Pinpoint the cell where the given text exists, returning its [X, Y] midpoint coordinate. 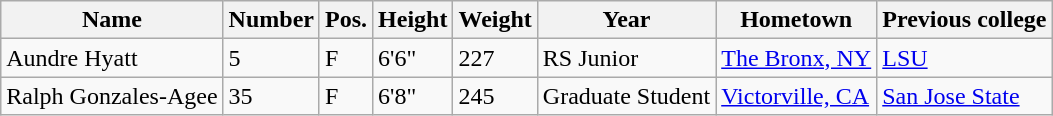
San Jose State [964, 96]
Name [112, 20]
LSU [964, 58]
Weight [495, 20]
Ralph Gonzales-Agee [112, 96]
Victorville, CA [796, 96]
6'6" [413, 58]
Height [413, 20]
227 [495, 58]
5 [271, 58]
Hometown [796, 20]
245 [495, 96]
Year [626, 20]
Graduate Student [626, 96]
Pos. [346, 20]
Aundre Hyatt [112, 58]
6'8" [413, 96]
35 [271, 96]
RS Junior [626, 58]
Previous college [964, 20]
Number [271, 20]
The Bronx, NY [796, 58]
